Pinpoint the cell where the given text exists, returning its (x, y) midpoint coordinate. 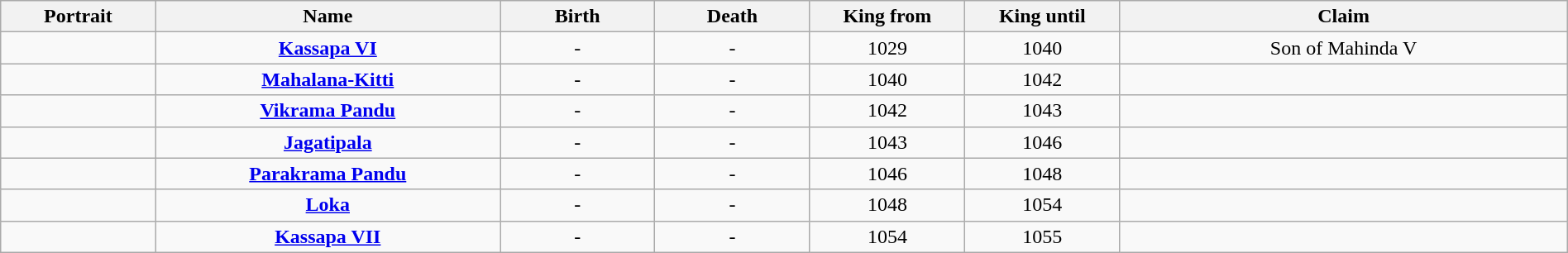
Son of Mahinda V (1343, 48)
Portrait (78, 17)
Jagatipala (327, 142)
King until (1042, 17)
Mahalana-Kitti (327, 79)
1029 (887, 48)
Kassapa VII (327, 236)
King from (887, 17)
Loka (327, 205)
Death (733, 17)
Kassapa VI (327, 48)
Parakrama Pandu (327, 174)
Name (327, 17)
Birth (577, 17)
1055 (1042, 236)
Vikrama Pandu (327, 111)
Claim (1343, 17)
